Find where the given text appears and provide that cell's center as [x, y] coordinate. 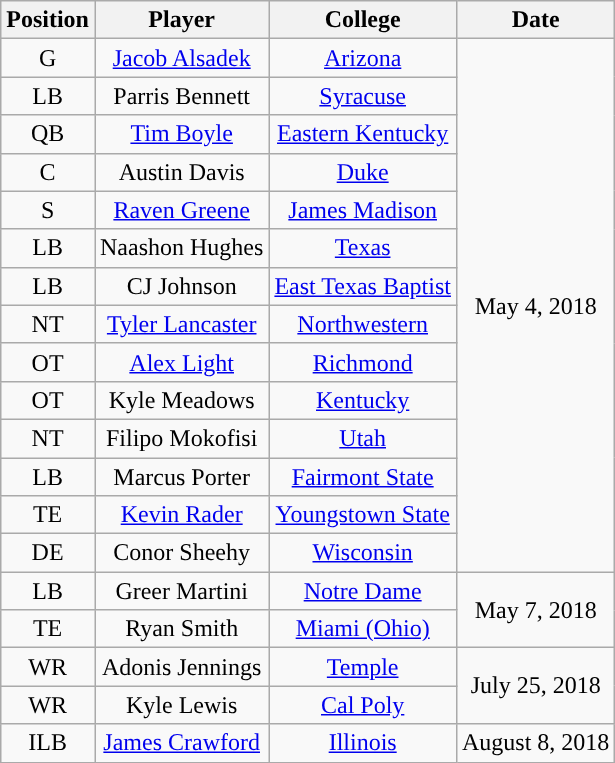
Position [48, 20]
Temple [363, 667]
Kyle Meadows [181, 400]
Alex Light [181, 362]
Greer Martini [181, 591]
Texas [363, 248]
Filipo Mokofisi [181, 438]
Fairmont State [363, 477]
Parris Bennett [181, 96]
Wisconsin [363, 553]
Utah [363, 438]
Duke [363, 172]
August 8, 2018 [535, 743]
May 4, 2018 [535, 306]
Youngstown State [363, 515]
Arizona [363, 58]
Kyle Lewis [181, 705]
G [48, 58]
Illinois [363, 743]
July 25, 2018 [535, 686]
East Texas Baptist [363, 286]
Kentucky [363, 400]
S [48, 210]
Northwestern [363, 324]
Date [535, 20]
Richmond [363, 362]
Eastern Kentucky [363, 134]
Notre Dame [363, 591]
Miami (Ohio) [363, 629]
C [48, 172]
Marcus Porter [181, 477]
James Madison [363, 210]
Adonis Jennings [181, 667]
Tim Boyle [181, 134]
CJ Johnson [181, 286]
Player [181, 20]
May 7, 2018 [535, 610]
Tyler Lancaster [181, 324]
Raven Greene [181, 210]
Cal Poly [363, 705]
Austin Davis [181, 172]
James Crawford [181, 743]
Jacob Alsadek [181, 58]
Syracuse [363, 96]
Conor Sheehy [181, 553]
QB [48, 134]
DE [48, 553]
Kevin Rader [181, 515]
Ryan Smith [181, 629]
ILB [48, 743]
College [363, 20]
Naashon Hughes [181, 248]
